Find where the given text appears and provide that cell's center as (x, y) coordinate. 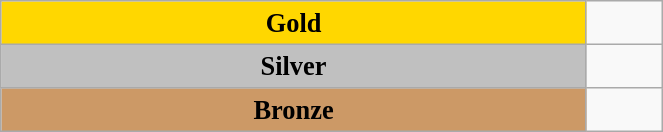
Gold (294, 22)
Silver (294, 66)
Bronze (294, 109)
